Provide the [x, y] coordinate of the cell's center where the given text is located.  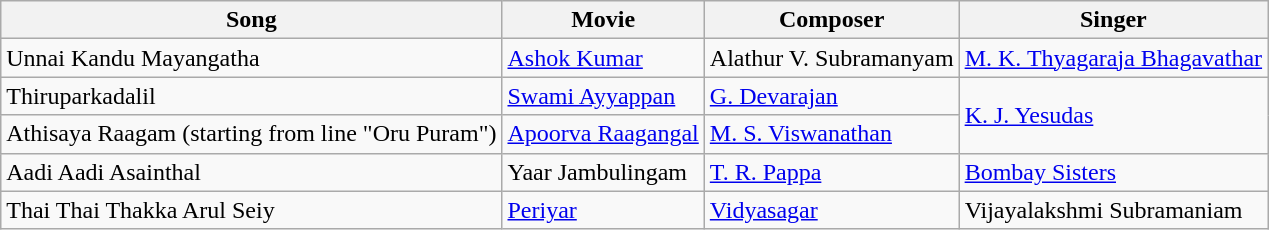
Thiruparkadalil [252, 96]
Swami Ayyappan [603, 96]
Athisaya Raagam (starting from line "Oru Puram") [252, 134]
M. K. Thyagaraja Bhagavathar [1114, 58]
Apoorva Raagangal [603, 134]
Vidyasagar [832, 210]
Alathur V. Subramanyam [832, 58]
T. R. Pappa [832, 172]
Aadi Aadi Asainthal [252, 172]
M. S. Viswanathan [832, 134]
Movie [603, 20]
Unnai Kandu Mayangatha [252, 58]
Bombay Sisters [1114, 172]
Thai Thai Thakka Arul Seiy [252, 210]
Periyar [603, 210]
K. J. Yesudas [1114, 115]
Song [252, 20]
Ashok Kumar [603, 58]
G. Devarajan [832, 96]
Yaar Jambulingam [603, 172]
Vijayalakshmi Subramaniam [1114, 210]
Singer [1114, 20]
Composer [832, 20]
